Extract the [X, Y] coordinate from the center of the cell holding the provided text.  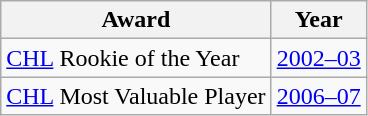
CHL Rookie of the Year [136, 58]
CHL Most Valuable Player [136, 96]
2002–03 [318, 58]
Year [318, 20]
2006–07 [318, 96]
Award [136, 20]
